Determine the [x, y] coordinate at the center of the cell enclosing the given text.  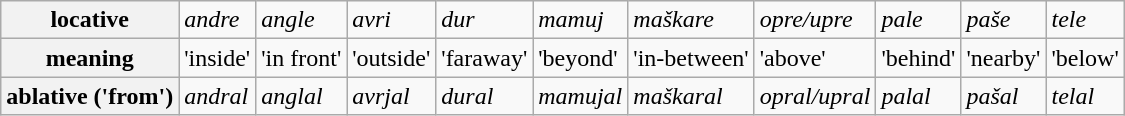
opral/upral [815, 96]
pašal [1004, 96]
locative [90, 20]
'outside' [392, 58]
'above' [815, 58]
'behind' [918, 58]
maškare [691, 20]
'in-between' [691, 58]
avrjal [392, 96]
pale [918, 20]
anglal [302, 96]
angle [302, 20]
'nearby' [1004, 58]
dur [484, 20]
'faraway' [484, 58]
'beyond' [580, 58]
palal [918, 96]
mamuj [580, 20]
tele [1085, 20]
andral [218, 96]
paše [1004, 20]
'in front' [302, 58]
telal [1085, 96]
andre [218, 20]
opre/upre [815, 20]
ablative ('from') [90, 96]
mamujal [580, 96]
'inside' [218, 58]
dural [484, 96]
'below' [1085, 58]
meaning [90, 58]
avri [392, 20]
maškaral [691, 96]
